Capture the cell that displays the provided text and extract its (X, Y) central coordinate. 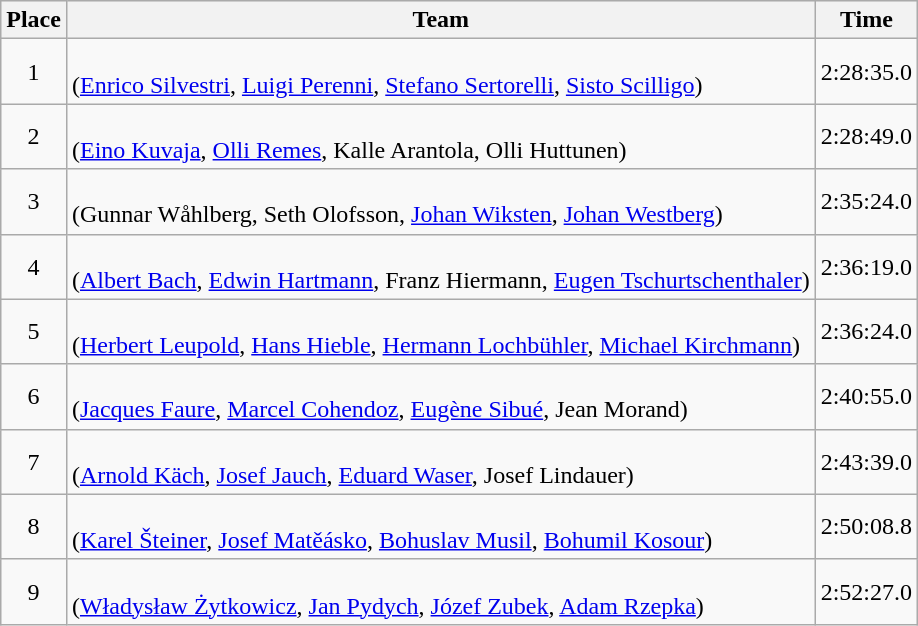
(Karel Šteiner, Josef Matěásko, Bohuslav Musil, Bohumil Kosour) (440, 526)
2:52:27.0 (866, 592)
2 (34, 136)
(Gunnar Wåhlberg, Seth Olofsson, Johan Wiksten, Johan Westberg) (440, 202)
Time (866, 20)
8 (34, 526)
1 (34, 72)
(Enrico Silvestri, Luigi Perenni, Stefano Sertorelli, Sisto Scilligo) (440, 72)
9 (34, 592)
2:43:39.0 (866, 462)
2:50:08.8 (866, 526)
2:28:49.0 (866, 136)
(Albert Bach, Edwin Hartmann, Franz Hiermann, Eugen Tschurtschenthaler) (440, 266)
Team (440, 20)
2:35:24.0 (866, 202)
(Arnold Käch, Josef Jauch, Eduard Waser, Josef Lindauer) (440, 462)
2:36:24.0 (866, 332)
4 (34, 266)
5 (34, 332)
7 (34, 462)
2:36:19.0 (866, 266)
(Herbert Leupold, Hans Hieble, Hermann Lochbühler, Michael Kirchmann) (440, 332)
6 (34, 396)
3 (34, 202)
2:28:35.0 (866, 72)
Place (34, 20)
(Władysław Żytkowicz, Jan Pydych, Józef Zubek, Adam Rzepka) (440, 592)
2:40:55.0 (866, 396)
(Eino Kuvaja, Olli Remes, Kalle Arantola, Olli Huttunen) (440, 136)
(Jacques Faure, Marcel Cohendoz, Eugène Sibué, Jean Morand) (440, 396)
